From the cell containing the given text, extract its center point as [X, Y] coordinate. 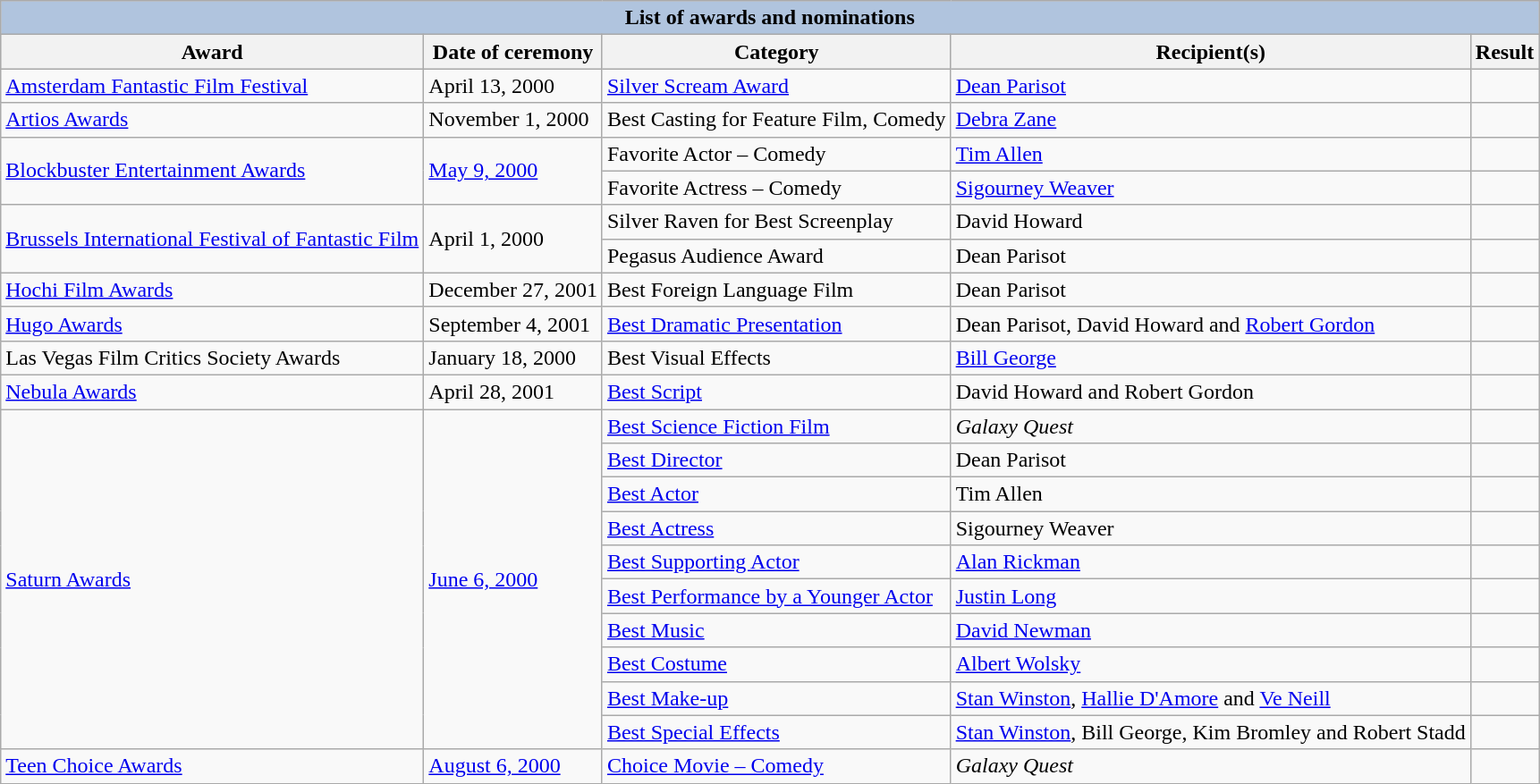
Dean Parisot, David Howard and Robert Gordon [1211, 324]
Best Director [776, 460]
Best Supporting Actor [776, 562]
Best Music [776, 630]
January 18, 2000 [513, 358]
Favorite Actor – Comedy [776, 154]
Blockbuster Entertainment Awards [213, 171]
August 6, 2000 [513, 766]
Result [1504, 52]
Hochi Film Awards [213, 290]
April 28, 2001 [513, 392]
Nebula Awards [213, 392]
Artios Awards [213, 120]
May 9, 2000 [513, 171]
April 13, 2000 [513, 86]
Teen Choice Awards [213, 766]
Recipient(s) [1211, 52]
June 6, 2000 [513, 579]
Silver Raven for Best Screenplay [776, 222]
List of awards and nominations [770, 18]
Favorite Actress – Comedy [776, 188]
Best Casting for Feature Film, Comedy [776, 120]
Best Foreign Language Film [776, 290]
Debra Zane [1211, 120]
Best Script [776, 392]
Silver Scream Award [776, 86]
David Howard and Robert Gordon [1211, 392]
Best Make-up [776, 698]
Stan Winston, Bill George, Kim Bromley and Robert Stadd [1211, 732]
Award [213, 52]
Best Costume [776, 664]
Justin Long [1211, 596]
David Howard [1211, 222]
Category [776, 52]
Date of ceremony [513, 52]
Saturn Awards [213, 579]
Bill George [1211, 358]
Las Vegas Film Critics Society Awards [213, 358]
Best Performance by a Younger Actor [776, 596]
Hugo Awards [213, 324]
Pegasus Audience Award [776, 256]
Albert Wolsky [1211, 664]
Best Actor [776, 494]
Stan Winston, Hallie D'Amore and Ve Neill [1211, 698]
Brussels International Festival of Fantastic Film [213, 239]
Amsterdam Fantastic Film Festival [213, 86]
Best Visual Effects [776, 358]
David Newman [1211, 630]
December 27, 2001 [513, 290]
April 1, 2000 [513, 239]
November 1, 2000 [513, 120]
Best Special Effects [776, 732]
Best Dramatic Presentation [776, 324]
Best Science Fiction Film [776, 426]
Choice Movie – Comedy [776, 766]
Best Actress [776, 528]
Alan Rickman [1211, 562]
September 4, 2001 [513, 324]
